Pinpoint the cell where the given text exists, returning its [X, Y] midpoint coordinate. 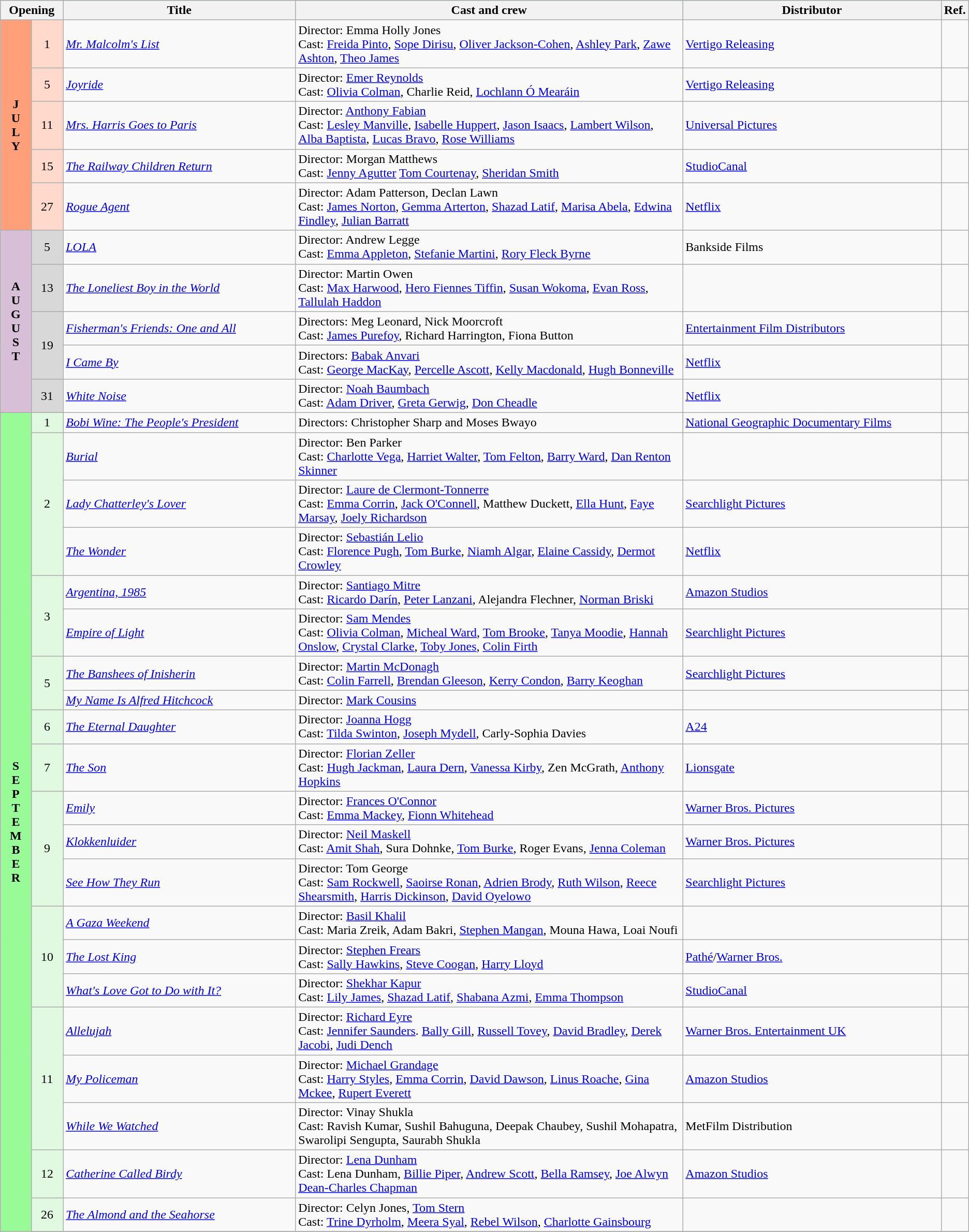
Director: Ben Parker Cast: Charlotte Vega, Harriet Walter, Tom Felton, Barry Ward, Dan Renton Skinner [489, 456]
See How They Run [179, 882]
MetFilm Distribution [812, 1126]
Director: Michael Grandage Cast: Harry Styles, Emma Corrin, David Dawson, Linus Roache, Gina Mckee, Rupert Everett [489, 1078]
Director: Noah Baumbach Cast: Adam Driver, Greta Gerwig, Don Cheadle [489, 395]
Mr. Malcolm's List [179, 44]
What's Love Got to Do with It? [179, 990]
The Almond and the Seahorse [179, 1215]
Director: Basil Khalil Cast: Maria Zreik, Adam Bakri, Stephen Mangan, Mouna Hawa, Loai Noufi [489, 923]
3 [47, 616]
While We Watched [179, 1126]
The Railway Children Return [179, 166]
Joyride [179, 85]
Director: Morgan Matthews Cast: Jenny Agutter Tom Courtenay, Sheridan Smith [489, 166]
Director: Celyn Jones, Tom Stern Cast: Trine Dyrholm, Meera Syal, Rebel Wilson, Charlotte Gainsbourg [489, 1215]
6 [47, 726]
Mrs. Harris Goes to Paris [179, 125]
Argentina, 1985 [179, 592]
Director: Shekhar Kapur Cast: Lily James, Shazad Latif, Shabana Azmi, Emma Thompson [489, 990]
The Son [179, 767]
The Eternal Daughter [179, 726]
Director: Lena Dunham Cast: Lena Dunham, Billie Piper, Andrew Scott, Bella Ramsey, Joe Alwyn Dean-Charles Chapman [489, 1174]
Lady Chatterley's Lover [179, 504]
Director: Joanna Hogg Cast: Tilda Swinton, Joseph Mydell, Carly-Sophia Davies [489, 726]
Director: Emer Reynolds Cast: Olivia Colman, Charlie Reid, Lochlann Ó Mearáin [489, 85]
Director: Sebastián Lelio Cast: Florence Pugh, Tom Burke, Niamh Algar, Elaine Cassidy, Dermot Crowley [489, 552]
Director: Sam Mendes Cast: Olivia Colman, Micheal Ward, Tom Brooke, Tanya Moodie, Hannah Onslow, Crystal Clarke, Toby Jones, Colin Firth [489, 633]
SEPTEMBER [16, 822]
Klokkenluider [179, 841]
Director: Stephen Frears Cast: Sally Hawkins, Steve Coogan, Harry Lloyd [489, 956]
Lionsgate [812, 767]
Title [179, 10]
26 [47, 1215]
AUGUST [16, 321]
10 [47, 956]
Catherine Called Birdy [179, 1174]
Empire of Light [179, 633]
19 [47, 345]
Director: Adam Patterson, Declan Lawn Cast: James Norton, Gemma Arterton, Shazad Latif, Marisa Abela, Edwina Findley, Julian Barratt [489, 206]
Directors: Meg Leonard, Nick Moorcroft Cast: James Purefoy, Richard Harrington, Fiona Button [489, 328]
Director: Anthony Fabian Cast: Lesley Manville, Isabelle Huppert, Jason Isaacs, Lambert Wilson, Alba Baptista, Lucas Bravo, Rose Williams [489, 125]
White Noise [179, 395]
Director: Tom George Cast: Sam Rockwell, Saoirse Ronan, Adrien Brody, Ruth Wilson, Reece Shearsmith, Harris Dickinson, David Oyelowo [489, 882]
31 [47, 395]
Directors: Christopher Sharp and Moses Bwayo [489, 422]
The Banshees of Inisherin [179, 674]
27 [47, 206]
12 [47, 1174]
LOLA [179, 247]
I Came By [179, 362]
The Loneliest Boy in the World [179, 288]
Bobi Wine: The People's President [179, 422]
Director: Santiago Mitre Cast: Ricardo Darín, Peter Lanzani, Alejandra Flechner, Norman Briski [489, 592]
My Policeman [179, 1078]
Director: Mark Cousins [489, 700]
The Lost King [179, 956]
Directors: Babak Anvari Cast: George MacKay, Percelle Ascott, Kelly Macdonald, Hugh Bonneville [489, 362]
JULY [16, 125]
Director: Neil Maskell Cast: Amit Shah, Sura Dohnke, Tom Burke, Roger Evans, Jenna Coleman [489, 841]
Director: Martin McDonagh Cast: Colin Farrell, Brendan Gleeson, Kerry Condon, Barry Keoghan [489, 674]
Fisherman's Friends: One and All [179, 328]
2 [47, 504]
Director: Vinay Shukla Cast: Ravish Kumar, Sushil Bahuguna, Deepak Chaubey, Sushil Mohapatra, Swarolipi Sengupta, Saurabh Shukla [489, 1126]
13 [47, 288]
Pathé/Warner Bros. [812, 956]
Opening [32, 10]
Director: Laure de Clermont-Tonnerre Cast: Emma Corrin, Jack O'Connell, Matthew Duckett, Ella Hunt, Faye Marsay, Joely Richardson [489, 504]
Director: Andrew Legge Cast: Emma Appleton, Stefanie Martini, Rory Fleck Byrne [489, 247]
Universal Pictures [812, 125]
My Name Is Alfred Hitchcock [179, 700]
Director: Emma Holly Jones Cast: Freida Pinto, Sope Dirisu, Oliver Jackson-Cohen, Ashley Park, Zawe Ashton, Theo James [489, 44]
Burial [179, 456]
9 [47, 849]
Warner Bros. Entertainment UK [812, 1031]
A24 [812, 726]
Ref. [955, 10]
Emily [179, 808]
The Wonder [179, 552]
Director: Richard Eyre Cast: Jennifer Saunders. Bally Gill, Russell Tovey, David Bradley, Derek Jacobi, Judi Dench [489, 1031]
15 [47, 166]
Entertainment Film Distributors [812, 328]
National Geographic Documentary Films [812, 422]
Director: Frances O'Connor Cast: Emma Mackey, Fionn Whitehead [489, 808]
Distributor [812, 10]
Director: Martin Owen Cast: Max Harwood, Hero Fiennes Tiffin, Susan Wokoma, Evan Ross, Tallulah Haddon [489, 288]
Rogue Agent [179, 206]
A Gaza Weekend [179, 923]
7 [47, 767]
Director: Florian Zeller Cast: Hugh Jackman, Laura Dern, Vanessa Kirby, Zen McGrath, Anthony Hopkins [489, 767]
Bankside Films [812, 247]
Allelujah [179, 1031]
Cast and crew [489, 10]
